Detect which cell encompasses the target text, then output its (X, Y) center coordinate. 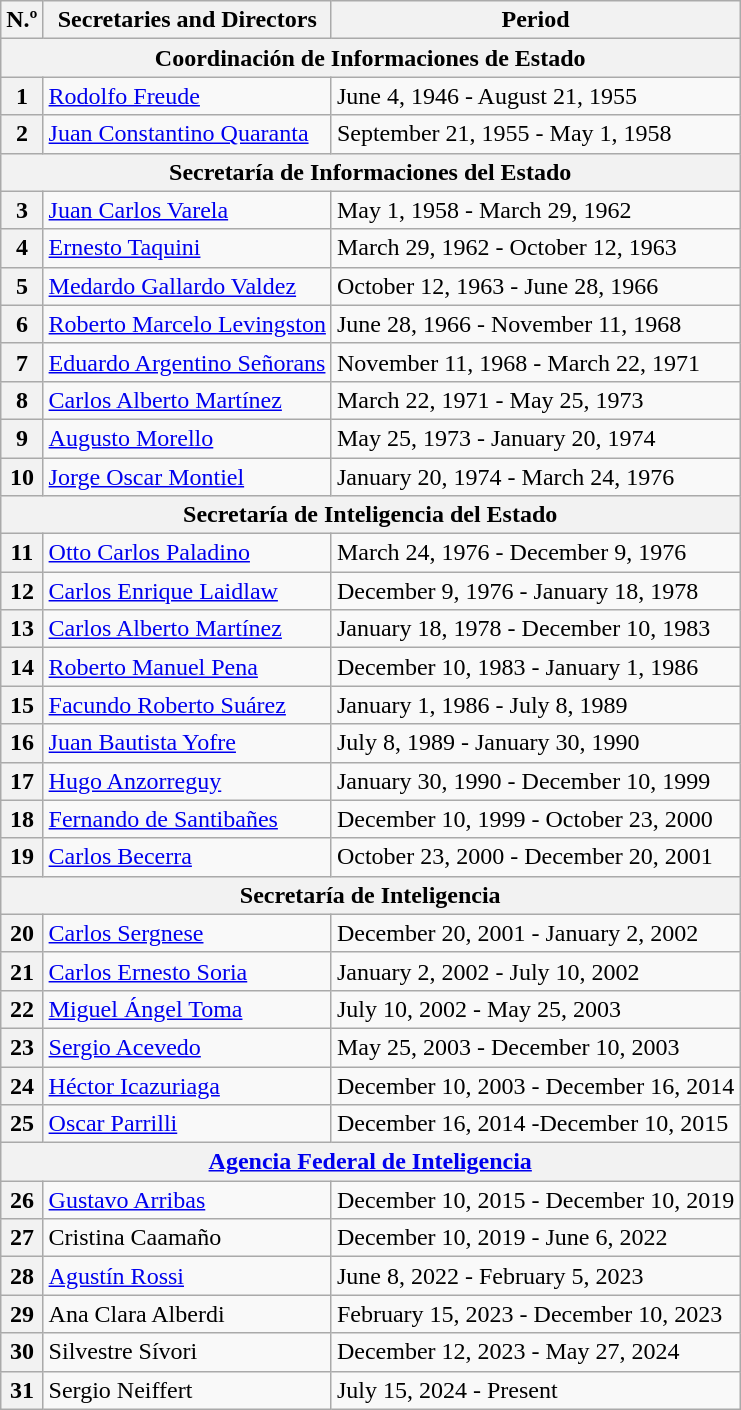
16 (22, 743)
4 (22, 248)
December 20, 2001 - January 2, 2002 (535, 933)
Secretaría de Inteligencia del Estado (370, 515)
Secretaría de Inteligencia (370, 895)
Gustavo Arribas (187, 1200)
25 (22, 1124)
Period (535, 20)
Roberto Manuel Pena (187, 667)
10 (22, 477)
December 16, 2014 -December 10, 2015 (535, 1124)
9 (22, 438)
Ana Clara Alberdi (187, 1314)
November 11, 1968 - March 22, 1971 (535, 362)
Sergio Acevedo (187, 1047)
Oscar Parrilli (187, 1124)
September 21, 1955 - May 1, 1958 (535, 134)
Fernando de Santibañes (187, 819)
Rodolfo Freude (187, 96)
Augusto Morello (187, 438)
January 20, 1974 - March 24, 1976 (535, 477)
Eduardo Argentino Señorans (187, 362)
8 (22, 400)
28 (22, 1276)
June 4, 1946 - August 21, 1955 (535, 96)
11 (22, 553)
June 28, 1966 - November 11, 1968 (535, 324)
Ernesto Taquini (187, 248)
October 12, 1963 - June 28, 1966 (535, 286)
Secretaría de Informaciones del Estado (370, 172)
12 (22, 591)
October 23, 2000 - December 20, 2001 (535, 857)
January 2, 2002 - July 10, 2002 (535, 971)
22 (22, 1009)
December 10, 2015 - December 10, 2019 (535, 1200)
3 (22, 210)
Sergio Neiffert (187, 1390)
Carlos Becerra (187, 857)
Héctor Icazuriaga (187, 1085)
14 (22, 667)
17 (22, 781)
March 22, 1971 - May 25, 1973 (535, 400)
27 (22, 1238)
18 (22, 819)
Medardo Gallardo Valdez (187, 286)
June 8, 2022 - February 5, 2023 (535, 1276)
Juan Constantino Quaranta (187, 134)
20 (22, 933)
Carlos Sergnese (187, 933)
December 10, 1983 - January 1, 1986 (535, 667)
Facundo Roberto Suárez (187, 705)
December 10, 2003 - December 16, 2014 (535, 1085)
Juan Carlos Varela (187, 210)
6 (22, 324)
Roberto Marcelo Levingston (187, 324)
May 25, 2003 - December 10, 2003 (535, 1047)
January 30, 1990 - December 10, 1999 (535, 781)
July 15, 2024 - Present (535, 1390)
Jorge Oscar Montiel (187, 477)
Agencia Federal de Inteligencia (370, 1162)
Hugo Anzorreguy (187, 781)
7 (22, 362)
13 (22, 629)
21 (22, 971)
30 (22, 1352)
December 10, 2019 - June 6, 2022 (535, 1238)
1 (22, 96)
Carlos Ernesto Soria (187, 971)
N.º (22, 20)
Coordinación de Informaciones de Estado (370, 58)
Otto Carlos Paladino (187, 553)
Silvestre Sívori (187, 1352)
May 25, 1973 - January 20, 1974 (535, 438)
15 (22, 705)
29 (22, 1314)
December 10, 1999 - October 23, 2000 (535, 819)
Cristina Caamaño (187, 1238)
July 10, 2002 - May 25, 2003 (535, 1009)
December 9, 1976 - January 18, 1978 (535, 591)
31 (22, 1390)
July 8, 1989 - January 30, 1990 (535, 743)
5 (22, 286)
26 (22, 1200)
19 (22, 857)
January 1, 1986 - July 8, 1989 (535, 705)
March 24, 1976 - December 9, 1976 (535, 553)
2 (22, 134)
Secretaries and Directors (187, 20)
December 12, 2023 - May 27, 2024 (535, 1352)
Carlos Enrique Laidlaw (187, 591)
Agustín Rossi (187, 1276)
Miguel Ángel Toma (187, 1009)
23 (22, 1047)
May 1, 1958 - March 29, 1962 (535, 210)
January 18, 1978 - December 10, 1983 (535, 629)
Juan Bautista Yofre (187, 743)
24 (22, 1085)
February 15, 2023 - December 10, 2023 (535, 1314)
March 29, 1962 - October 12, 1963 (535, 248)
